Return the (x, y) coordinate for the center point of the cell that contains the specified text.  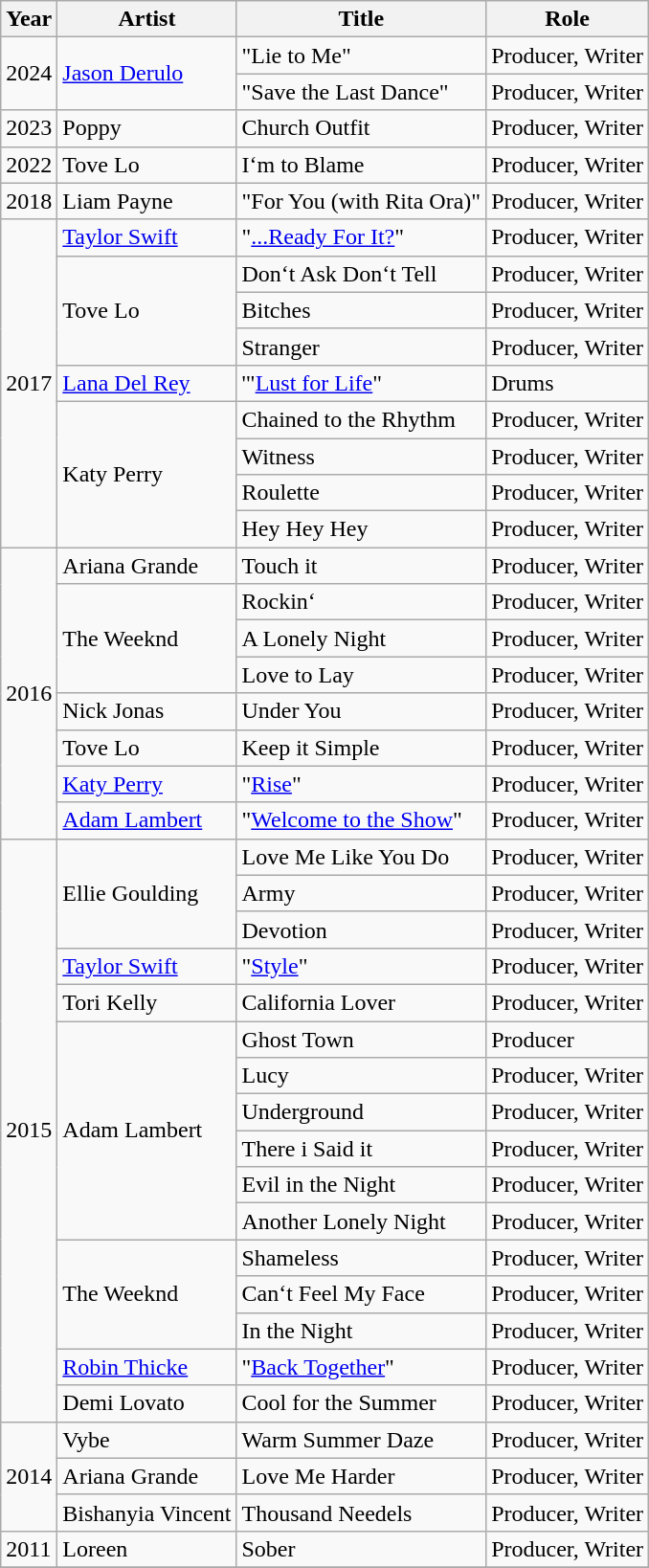
Tori Kelly (147, 1002)
2022 (29, 165)
Stranger (362, 347)
Lana Del Rey (147, 383)
Warm Summer Daze (362, 1440)
Chained to the Rhythm (362, 419)
There i Said it (362, 1149)
Robin Thicke (147, 1367)
"Welcome to the Show" (362, 820)
Bitches (362, 310)
Liam Payne (147, 201)
Don‘t Ask Don‘t Tell (362, 274)
Another Lonely Night (362, 1221)
Demi Lovato (147, 1403)
I‘m to Blame (362, 165)
California Lover (362, 1002)
"Lie to Me" (362, 56)
Drums (568, 383)
Poppy (147, 128)
Evil in the Night (362, 1185)
2023 (29, 128)
Title (362, 19)
Hey Hey Hey (362, 529)
Army (362, 893)
"Style" (362, 966)
In the Night (362, 1331)
2017 (29, 383)
Jason Derulo (147, 74)
2014 (29, 1476)
'"Lust for Life" (362, 383)
Ghost Town (362, 1039)
Role (568, 19)
Keep it Simple (362, 748)
Nick Jonas (147, 711)
Sober (362, 1549)
Love Me Like You Do (362, 857)
Cool for the Summer (362, 1403)
"Back Together" (362, 1367)
2018 (29, 201)
Rockin‘ (362, 602)
"Save the Last Dance" (362, 92)
Ellie Goulding (147, 893)
2015 (29, 1130)
Vybe (147, 1440)
"For You (with Rita Ora)" (362, 201)
2024 (29, 74)
2016 (29, 693)
Can‘t Feel My Face (362, 1294)
Roulette (362, 493)
Loreen (147, 1549)
Artist (147, 19)
"...Ready For It?" (362, 237)
Thousand Needels (362, 1512)
Love to Lay (362, 675)
Witness (362, 457)
2011 (29, 1549)
Lucy (362, 1076)
Year (29, 19)
Love Me Harder (362, 1476)
Underground (362, 1112)
Church Outfit (362, 128)
Producer (568, 1039)
Under You (362, 711)
Bishanyia Vincent (147, 1512)
A Lonely Night (362, 638)
Touch it (362, 566)
Shameless (362, 1258)
Devotion (362, 930)
"Rise" (362, 784)
